For the text-containing cell, return its midpoint in [X, Y] coordinate format. 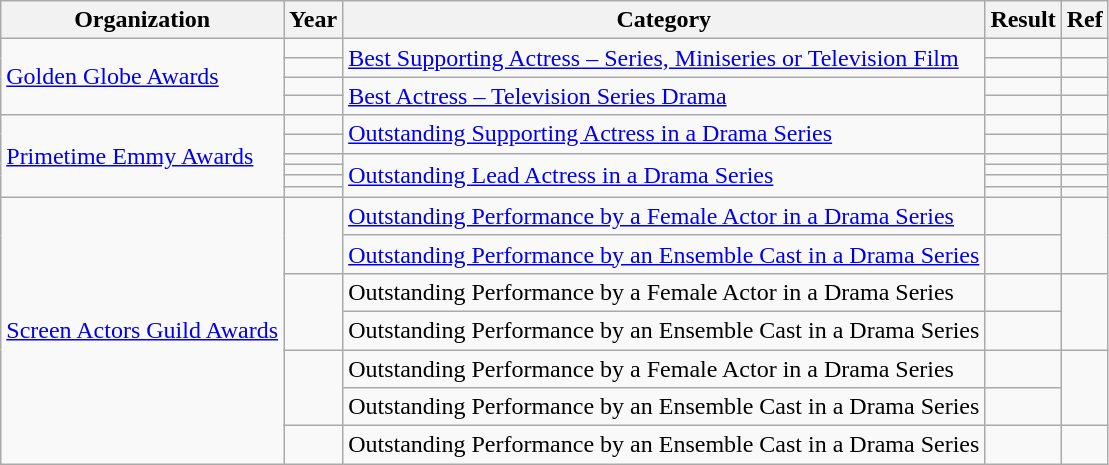
Year [314, 20]
Best Supporting Actress – Series, Miniseries or Television Film [664, 58]
Outstanding Supporting Actress in a Drama Series [664, 134]
Category [664, 20]
Golden Globe Awards [142, 77]
Ref [1084, 20]
Organization [142, 20]
Outstanding Lead Actress in a Drama Series [664, 175]
Primetime Emmy Awards [142, 156]
Best Actress – Television Series Drama [664, 96]
Screen Actors Guild Awards [142, 330]
Result [1023, 20]
